Extract the (X, Y) coordinate from the center of the cell holding the provided text.  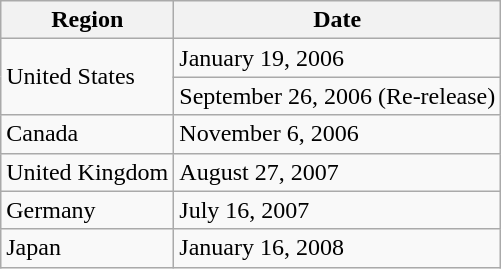
Germany (88, 210)
Region (88, 20)
August 27, 2007 (338, 172)
September 26, 2006 (Re-release) (338, 96)
July 16, 2007 (338, 210)
January 16, 2008 (338, 248)
Date (338, 20)
November 6, 2006 (338, 134)
United States (88, 77)
Canada (88, 134)
Japan (88, 248)
January 19, 2006 (338, 58)
United Kingdom (88, 172)
